Pinpoint the cell where the given text exists, returning its (X, Y) midpoint coordinate. 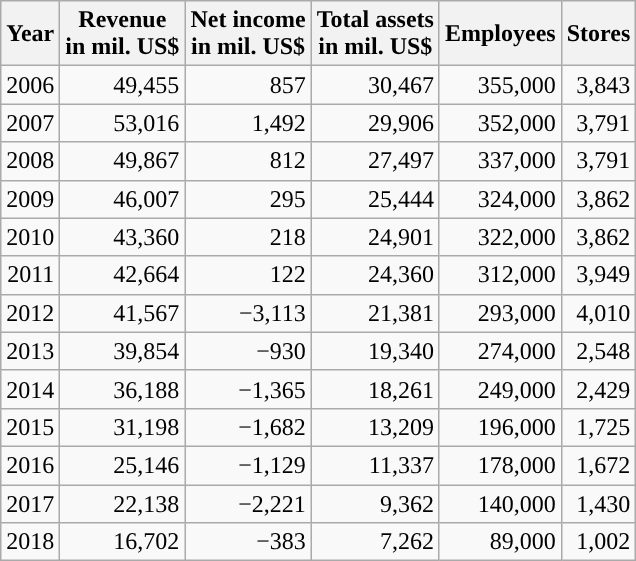
Stores (598, 34)
−3,113 (248, 313)
2015 (30, 427)
−930 (248, 351)
2007 (30, 123)
1,002 (598, 542)
7,262 (375, 542)
2,548 (598, 351)
3,949 (598, 275)
2010 (30, 237)
39,854 (122, 351)
355,000 (500, 85)
−383 (248, 542)
2017 (30, 503)
196,000 (500, 427)
324,000 (500, 199)
Year (30, 34)
122 (248, 275)
352,000 (500, 123)
2014 (30, 389)
89,000 (500, 542)
1,430 (598, 503)
22,138 (122, 503)
21,381 (375, 313)
29,906 (375, 123)
13,209 (375, 427)
43,360 (122, 237)
19,340 (375, 351)
24,360 (375, 275)
49,867 (122, 161)
140,000 (500, 503)
2013 (30, 351)
249,000 (500, 389)
295 (248, 199)
41,567 (122, 313)
2008 (30, 161)
2016 (30, 465)
2006 (30, 85)
−1,129 (248, 465)
9,362 (375, 503)
Employees (500, 34)
2012 (30, 313)
2009 (30, 199)
4,010 (598, 313)
25,146 (122, 465)
18,261 (375, 389)
322,000 (500, 237)
53,016 (122, 123)
2011 (30, 275)
16,702 (122, 542)
27,497 (375, 161)
1,672 (598, 465)
Net incomein mil. US$ (248, 34)
178,000 (500, 465)
1,725 (598, 427)
312,000 (500, 275)
−2,221 (248, 503)
−1,682 (248, 427)
25,444 (375, 199)
3,843 (598, 85)
Revenuein mil. US$ (122, 34)
812 (248, 161)
−1,365 (248, 389)
36,188 (122, 389)
46,007 (122, 199)
31,198 (122, 427)
Total assetsin mil. US$ (375, 34)
24,901 (375, 237)
274,000 (500, 351)
857 (248, 85)
337,000 (500, 161)
1,492 (248, 123)
11,337 (375, 465)
2018 (30, 542)
218 (248, 237)
293,000 (500, 313)
49,455 (122, 85)
42,664 (122, 275)
2,429 (598, 389)
30,467 (375, 85)
